Return the [X, Y] coordinate for the center point of the cell that contains the specified text.  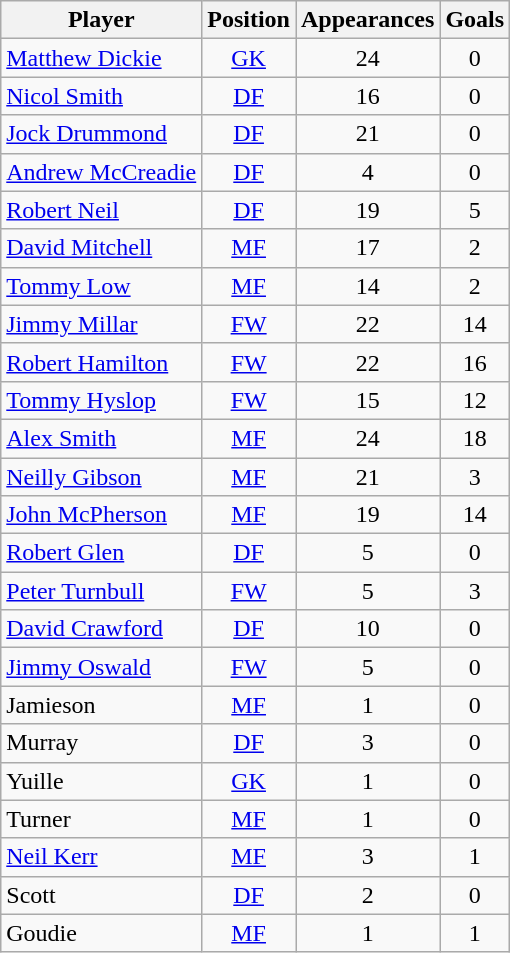
Appearances [368, 20]
Tommy Hyslop [102, 400]
Robert Hamilton [102, 362]
17 [368, 248]
Neilly Gibson [102, 477]
Goudie [102, 933]
Robert Glen [102, 553]
Jimmy Millar [102, 324]
Tommy Low [102, 286]
Position [249, 20]
Robert Neil [102, 210]
Matthew Dickie [102, 58]
Jimmy Oswald [102, 667]
David Mitchell [102, 248]
10 [368, 629]
Yuille [102, 781]
15 [368, 400]
18 [475, 438]
4 [368, 172]
Alex Smith [102, 438]
Andrew McCreadie [102, 172]
John McPherson [102, 515]
12 [475, 400]
David Crawford [102, 629]
Player [102, 20]
Scott [102, 895]
Peter Turnbull [102, 591]
Jamieson [102, 705]
Murray [102, 743]
Jock Drummond [102, 134]
Goals [475, 20]
Neil Kerr [102, 857]
Turner [102, 819]
Nicol Smith [102, 96]
